Capture the cell that displays the provided text and extract its (x, y) central coordinate. 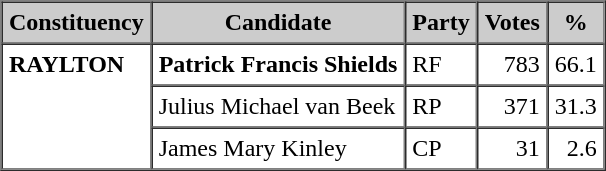
Julius Michael van Beek (278, 107)
Candidate (278, 23)
RP (441, 107)
RAYLTON (77, 107)
783 (512, 65)
Patrick Francis Shields (278, 65)
% (576, 23)
Constituency (77, 23)
RF (441, 65)
371 (512, 107)
66.1 (576, 65)
James Mary Kinley (278, 149)
Votes (512, 23)
31 (512, 149)
31.3 (576, 107)
CP (441, 149)
2.6 (576, 149)
Party (441, 23)
